Pinpoint the cell where the given text exists, returning its (X, Y) midpoint coordinate. 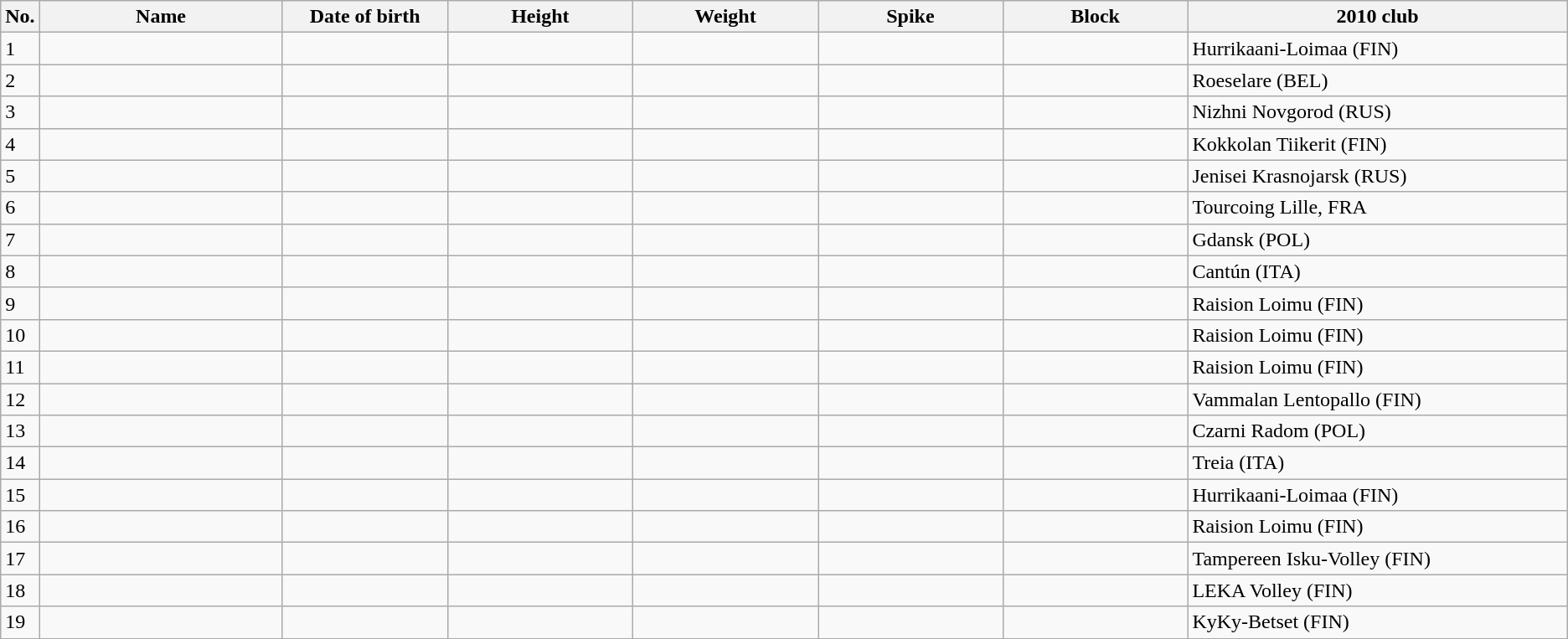
Name (161, 17)
Date of birth (365, 17)
5 (20, 176)
16 (20, 527)
18 (20, 590)
9 (20, 303)
2010 club (1377, 17)
Roeselare (BEL) (1377, 80)
Gdansk (POL) (1377, 240)
Kokkolan Tiikerit (FIN) (1377, 144)
12 (20, 399)
LEKA Volley (FIN) (1377, 590)
11 (20, 367)
15 (20, 495)
13 (20, 431)
6 (20, 208)
Tourcoing Lille, FRA (1377, 208)
No. (20, 17)
10 (20, 335)
14 (20, 463)
Height (539, 17)
1 (20, 49)
Tampereen Isku-Volley (FIN) (1377, 559)
Treia (ITA) (1377, 463)
Spike (911, 17)
Weight (725, 17)
8 (20, 271)
Vammalan Lentopallo (FIN) (1377, 399)
4 (20, 144)
2 (20, 80)
Czarni Radom (POL) (1377, 431)
Block (1096, 17)
KyKy-Betset (FIN) (1377, 622)
17 (20, 559)
Nizhni Novgorod (RUS) (1377, 112)
Jenisei Krasnojarsk (RUS) (1377, 176)
3 (20, 112)
19 (20, 622)
7 (20, 240)
Cantún (ITA) (1377, 271)
